Identify which cell holds the provided text, then report its [X, Y] central coordinate. 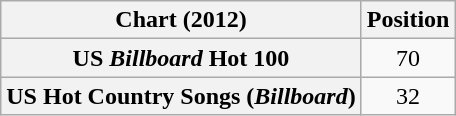
US Hot Country Songs (Billboard) [181, 96]
Chart (2012) [181, 20]
70 [408, 58]
32 [408, 96]
Position [408, 20]
US Billboard Hot 100 [181, 58]
